Locate the cell with the specified text and output its [x, y] center coordinate. 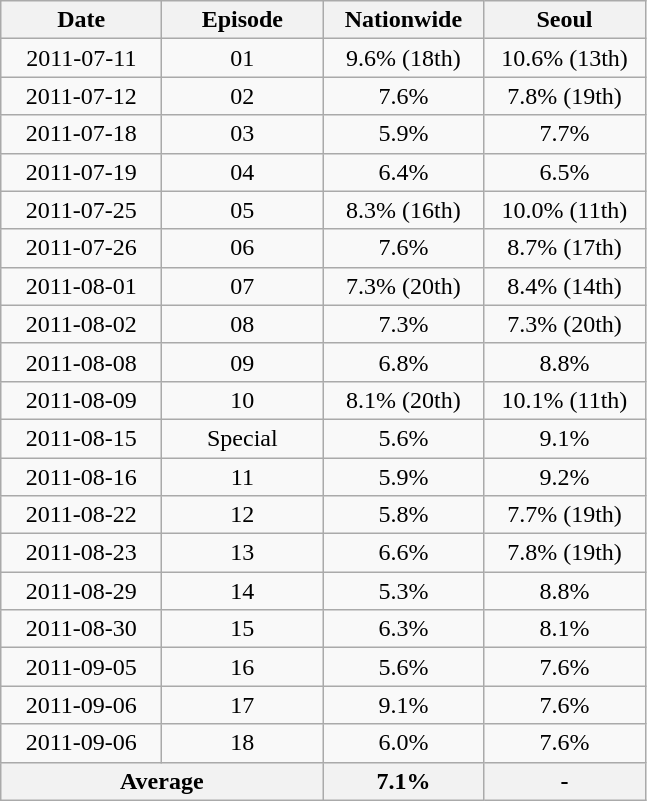
8.4% (14th) [564, 286]
6.6% [404, 553]
Seoul [564, 20]
2011-07-19 [82, 172]
17 [242, 705]
2011-08-08 [82, 362]
2011-07-18 [82, 134]
2011-07-12 [82, 96]
11 [242, 477]
Special [242, 438]
2011-09-05 [82, 667]
18 [242, 743]
9.6% (18th) [404, 58]
9.2% [564, 477]
8.1% (20th) [404, 400]
05 [242, 210]
5.3% [404, 591]
Date [82, 20]
13 [242, 553]
07 [242, 286]
6.0% [404, 743]
7.1% [404, 781]
- [564, 781]
10.1% (11th) [564, 400]
15 [242, 629]
2011-07-25 [82, 210]
16 [242, 667]
Episode [242, 20]
2011-08-30 [82, 629]
6.5% [564, 172]
03 [242, 134]
06 [242, 248]
7.7% (19th) [564, 515]
2011-08-01 [82, 286]
2011-07-26 [82, 248]
04 [242, 172]
Nationwide [404, 20]
14 [242, 591]
6.3% [404, 629]
2011-08-22 [82, 515]
01 [242, 58]
Average [162, 781]
09 [242, 362]
2011-08-29 [82, 591]
2011-08-16 [82, 477]
2011-08-02 [82, 324]
8.7% (17th) [564, 248]
10 [242, 400]
10.6% (13th) [564, 58]
6.4% [404, 172]
2011-07-11 [82, 58]
6.8% [404, 362]
08 [242, 324]
8.3% (16th) [404, 210]
5.8% [404, 515]
2011-08-09 [82, 400]
10.0% (11th) [564, 210]
2011-08-23 [82, 553]
2011-08-15 [82, 438]
8.1% [564, 629]
7.3% [404, 324]
02 [242, 96]
12 [242, 515]
7.7% [564, 134]
